Capture the cell that displays the provided text and extract its [X, Y] central coordinate. 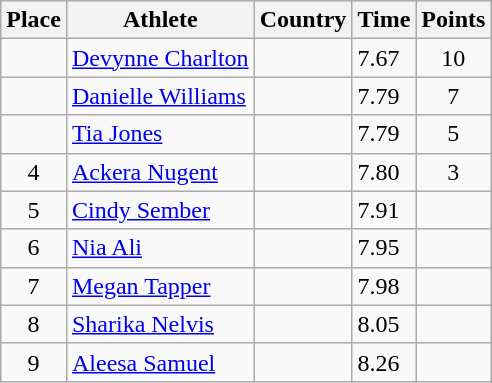
8.26 [384, 362]
Country [303, 20]
8 [34, 324]
7.95 [384, 248]
7.98 [384, 286]
Time [384, 20]
Devynne Charlton [160, 58]
Sharika Nelvis [160, 324]
Aleesa Samuel [160, 362]
4 [34, 172]
Megan Tapper [160, 286]
3 [454, 172]
Place [34, 20]
10 [454, 58]
Danielle Williams [160, 96]
8.05 [384, 324]
Nia Ali [160, 248]
Tia Jones [160, 134]
Ackera Nugent [160, 172]
6 [34, 248]
Points [454, 20]
7.91 [384, 210]
7.80 [384, 172]
Athlete [160, 20]
Cindy Sember [160, 210]
9 [34, 362]
7.67 [384, 58]
